Extract the [x, y] coordinate from the center of the cell holding the provided text.  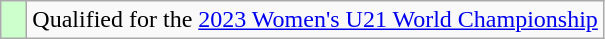
Qualified for the 2023 Women's U21 World Championship [316, 20]
